Scan for the cell matching the given text and deliver its (X, Y) coordinate at center. 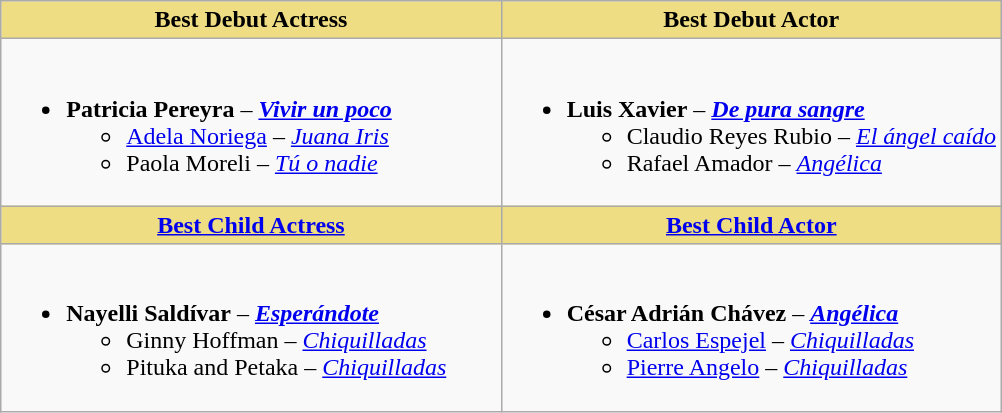
Best Debut Actress (251, 20)
César Adrián Chávez – AngélicaCarlos Espejel – ChiquilladasPierre Angelo – Chiquilladas (751, 328)
Nayelli Saldívar – EsperándoteGinny Hoffman – ChiquilladasPituka and Petaka – Chiquilladas (251, 328)
Best Debut Actor (751, 20)
Patricia Pereyra – Vivir un pocoAdela Noriega – Juana IrisPaola Moreli – Tú o nadie (251, 122)
Best Child Actor (751, 225)
Best Child Actress (251, 225)
Luis Xavier – De pura sangreClaudio Reyes Rubio – El ángel caídoRafael Amador – Angélica (751, 122)
